Determine the (X, Y) coordinate at the center of the cell enclosing the given text.  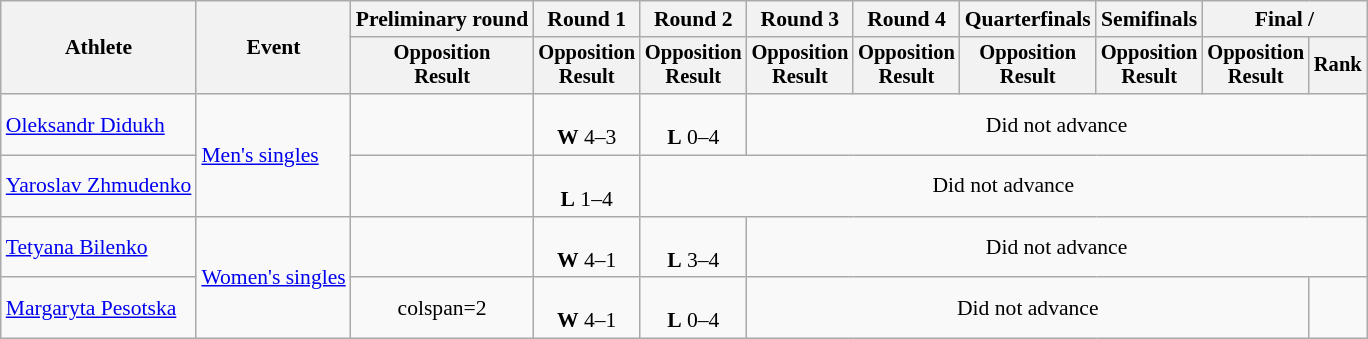
Tetyana Bilenko (99, 248)
Semifinals (1150, 19)
Final / (1284, 19)
Athlete (99, 48)
Round 2 (694, 19)
Quarterfinals (1028, 19)
Margaryta Pesotska (99, 308)
Yaroslav Zhmudenko (99, 186)
Oleksandr Didukh (99, 124)
W 4–3 (586, 124)
L 1–4 (586, 186)
Round 1 (586, 19)
colspan=2 (442, 308)
Round 3 (800, 19)
Round 4 (906, 19)
Men's singles (273, 155)
L 3–4 (694, 248)
Event (273, 48)
Rank (1338, 66)
Women's singles (273, 278)
Preliminary round (442, 19)
